Output the [X, Y] coordinate of the center of the cell containing the given text.  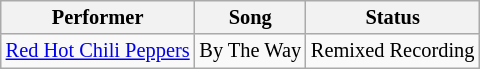
Red Hot Chili Peppers [98, 51]
Remixed Recording [392, 51]
Status [392, 17]
By The Way [250, 51]
Performer [98, 17]
Song [250, 17]
